Provide the (X, Y) coordinate of the cell's center where the given text is located.  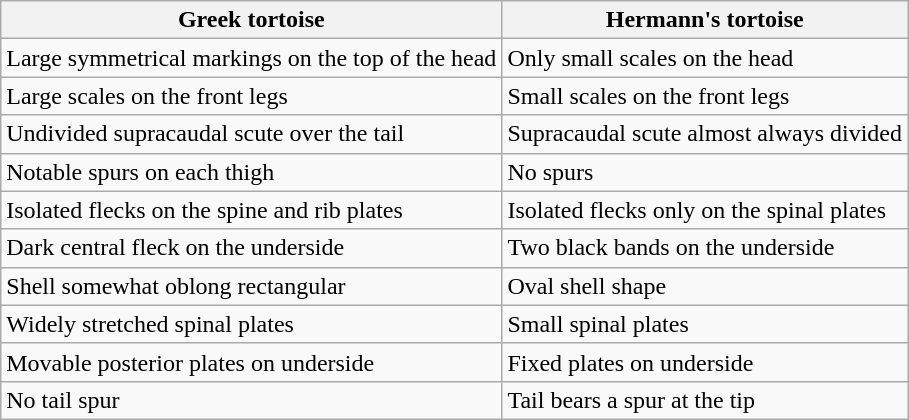
Isolated flecks only on the spinal plates (705, 210)
Isolated flecks on the spine and rib plates (252, 210)
Large scales on the front legs (252, 96)
Small scales on the front legs (705, 96)
Shell somewhat oblong rectangular (252, 286)
Hermann's tortoise (705, 20)
Only small scales on the head (705, 58)
Widely stretched spinal plates (252, 324)
Tail bears a spur at the tip (705, 400)
No spurs (705, 172)
Dark central fleck on the underside (252, 248)
No tail spur (252, 400)
Oval shell shape (705, 286)
Large symmetrical markings on the top of the head (252, 58)
Supracaudal scute almost always divided (705, 134)
Notable spurs on each thigh (252, 172)
Movable posterior plates on underside (252, 362)
Small spinal plates (705, 324)
Undivided supracaudal scute over the tail (252, 134)
Fixed plates on underside (705, 362)
Greek tortoise (252, 20)
Two black bands on the underside (705, 248)
